Find where the given text appears and provide that cell's center as [X, Y] coordinate. 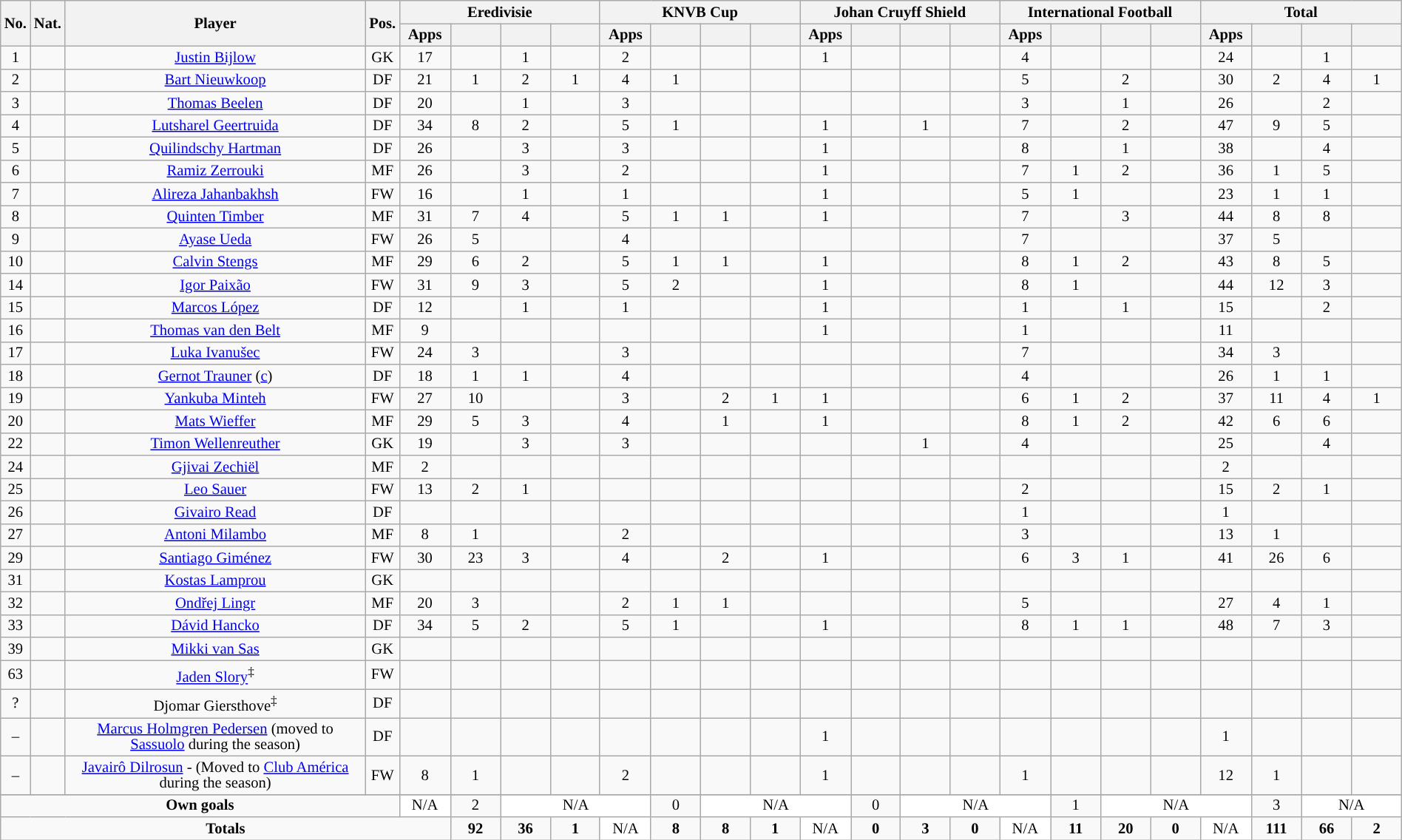
Santiago Giménez [215, 558]
KNVB Cup [700, 12]
Mats Wieffer [215, 421]
Calvin Stengs [215, 262]
No. [16, 23]
Dávid Hancko [215, 626]
33 [16, 626]
Givairo Read [215, 512]
Ramiz Zerrouki [215, 172]
Yankuba Minteh [215, 398]
Bart Nieuwkoop [215, 80]
Javairô Dilrosun - (Moved to Club América during the season) [215, 775]
32 [16, 603]
Eredivisie [500, 12]
111 [1276, 828]
Marcus Holmgren Pedersen (moved to Sassuolo during the season) [215, 736]
Player [215, 23]
92 [475, 828]
Kostas Lamprou [215, 580]
Pos. [382, 23]
Thomas van den Belt [215, 330]
Antoni Milambo [215, 535]
Quilindschy Hartman [215, 148]
22 [16, 444]
Jaden Slory‡ [215, 674]
Nat. [47, 23]
Timon Wellenreuther [215, 444]
Ayase Ueda [215, 240]
Mikki van Sas [215, 649]
39 [16, 649]
63 [16, 674]
Lutsharel Geertruida [215, 126]
Gernot Trauner (c) [215, 376]
Quinten Timber [215, 216]
Ondřej Lingr [215, 603]
43 [1226, 262]
? [16, 702]
Thomas Beelen [215, 104]
Totals [226, 828]
Djomar Giersthove‡ [215, 702]
International Football [1100, 12]
Gjivai Zechiël [215, 467]
66 [1327, 828]
Alireza Jahanbakhsh [215, 194]
41 [1226, 558]
Total [1301, 12]
21 [424, 80]
48 [1226, 626]
Justin Bijlow [215, 58]
Igor Paixão [215, 285]
Johan Cruyff Shield [900, 12]
Luka Ivanušec [215, 353]
Own goals [200, 806]
42 [1226, 421]
38 [1226, 148]
14 [16, 285]
Leo Sauer [215, 490]
Marcos López [215, 308]
47 [1226, 126]
